Detect which cell encompasses the target text, then output its (X, Y) center coordinate. 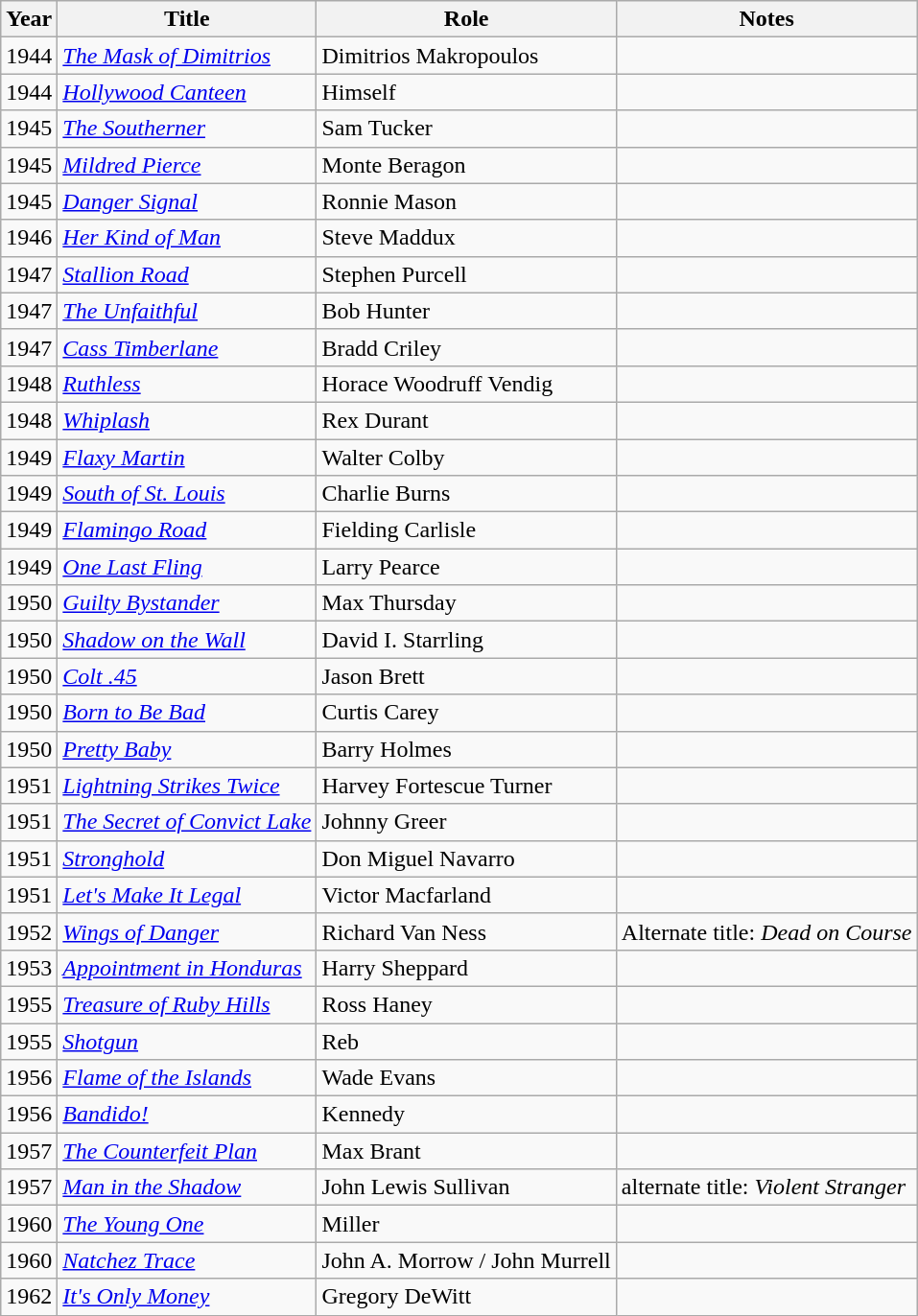
Himself (466, 92)
Ross Haney (466, 1004)
1946 (29, 238)
Rex Durant (466, 420)
Miller (466, 1224)
Curtis Carey (466, 713)
Bandido! (187, 1115)
Flamingo Road (187, 530)
Jason Brett (466, 676)
It's Only Money (187, 1297)
Stephen Purcell (466, 274)
Ronnie Mason (466, 201)
Flaxy Martin (187, 458)
Title (187, 19)
Harry Sheppard (466, 968)
Victor Macfarland (466, 895)
Reb (466, 1041)
Guilty Bystander (187, 603)
Gregory DeWitt (466, 1297)
Sam Tucker (466, 129)
Role (466, 19)
The Secret of Convict Lake (187, 822)
One Last Fling (187, 567)
Colt .45 (187, 676)
The Southerner (187, 129)
John A. Morrow / John Murrell (466, 1260)
Max Brant (466, 1151)
alternate title: Violent Stranger (766, 1187)
Bob Hunter (466, 311)
Don Miguel Navarro (466, 858)
Richard Van Ness (466, 931)
Cass Timberlane (187, 347)
Lightning Strikes Twice (187, 786)
Barry Holmes (466, 749)
Stallion Road (187, 274)
1962 (29, 1297)
Charlie Burns (466, 494)
Hollywood Canteen (187, 92)
Whiplash (187, 420)
Johnny Greer (466, 822)
Bradd Criley (466, 347)
Harvey Fortescue Turner (466, 786)
Steve Maddux (466, 238)
Wings of Danger (187, 931)
South of St. Louis (187, 494)
Year (29, 19)
Wade Evans (466, 1078)
Monte Beragon (466, 165)
Horace Woodruff Vendig (466, 384)
The Unfaithful (187, 311)
Mildred Pierce (187, 165)
Let's Make It Legal (187, 895)
Fielding Carlisle (466, 530)
Dimitrios Makropoulos (466, 56)
The Mask of Dimitrios (187, 56)
Alternate title: Dead on Course (766, 931)
Walter Colby (466, 458)
Shotgun (187, 1041)
Born to Be Bad (187, 713)
1952 (29, 931)
Kennedy (466, 1115)
Danger Signal (187, 201)
Pretty Baby (187, 749)
The Young One (187, 1224)
Notes (766, 19)
Her Kind of Man (187, 238)
Max Thursday (466, 603)
Appointment in Honduras (187, 968)
Stronghold (187, 858)
Flame of the Islands (187, 1078)
The Counterfeit Plan (187, 1151)
Larry Pearce (466, 567)
Natchez Trace (187, 1260)
Shadow on the Wall (187, 640)
1953 (29, 968)
Treasure of Ruby Hills (187, 1004)
Man in the Shadow (187, 1187)
Ruthless (187, 384)
John Lewis Sullivan (466, 1187)
David I. Starrling (466, 640)
